From the cell containing the given text, extract its center point as [x, y] coordinate. 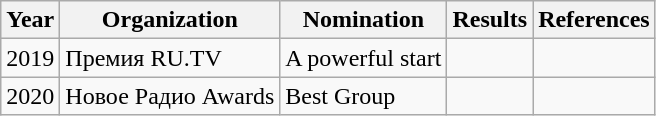
Nomination [364, 20]
A powerful start [364, 58]
Best Group [364, 96]
Новое Радио Awards [170, 96]
2019 [30, 58]
Organization [170, 20]
2020 [30, 96]
Премия RU.TV [170, 58]
References [594, 20]
Results [490, 20]
Year [30, 20]
